Locate the cell with the specified text and output its (X, Y) center coordinate. 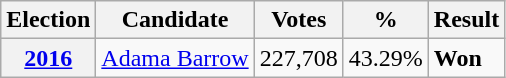
2016 (48, 58)
% (386, 20)
Result (466, 20)
Adama Barrow (175, 58)
227,708 (298, 58)
Candidate (175, 20)
Election (48, 20)
Votes (298, 20)
43.29% (386, 58)
Won (466, 58)
